Extract the [x, y] coordinate from the center of the cell holding the provided text.  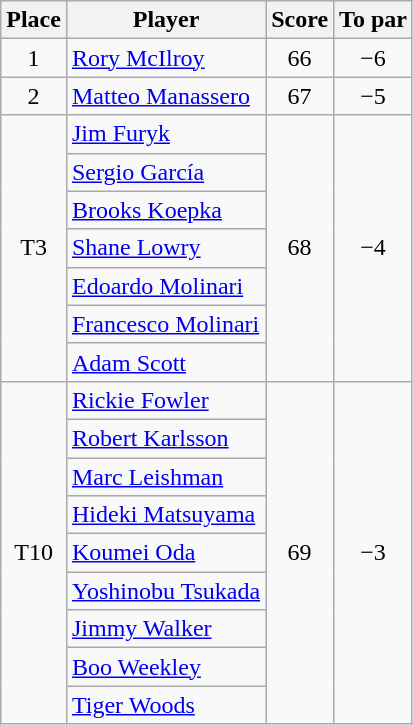
Boo Weekley [166, 667]
66 [300, 58]
To par [374, 20]
Hideki Matsuyama [166, 515]
Adam Scott [166, 362]
Robert Karlsson [166, 438]
Matteo Manassero [166, 96]
67 [300, 96]
2 [34, 96]
Yoshinobu Tsukada [166, 591]
−3 [374, 552]
Jim Furyk [166, 134]
1 [34, 58]
69 [300, 552]
Brooks Koepka [166, 210]
−5 [374, 96]
Francesco Molinari [166, 324]
T10 [34, 552]
Koumei Oda [166, 553]
Rickie Fowler [166, 400]
Edoardo Molinari [166, 286]
Sergio García [166, 172]
68 [300, 248]
Score [300, 20]
Shane Lowry [166, 248]
−6 [374, 58]
Player [166, 20]
Place [34, 20]
Tiger Woods [166, 705]
T3 [34, 248]
Jimmy Walker [166, 629]
Marc Leishman [166, 477]
Rory McIlroy [166, 58]
−4 [374, 248]
